Detect which cell encompasses the target text, then output its (X, Y) center coordinate. 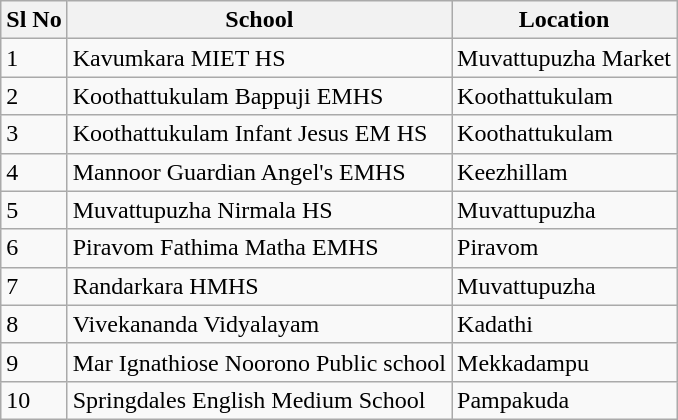
4 (34, 172)
10 (34, 400)
Springdales English Medium School (259, 400)
Muvattupuzha Market (564, 58)
Sl No (34, 20)
Piravom Fathima Matha EMHS (259, 248)
Muvattupuzha Nirmala HS (259, 210)
3 (34, 134)
Pampakuda (564, 400)
8 (34, 324)
5 (34, 210)
7 (34, 286)
6 (34, 248)
Koothattukulam Infant Jesus EM HS (259, 134)
9 (34, 362)
Location (564, 20)
School (259, 20)
Vivekananda Vidyalayam (259, 324)
Koothattukulam Bappuji EMHS (259, 96)
Piravom (564, 248)
2 (34, 96)
Mar Ignathiose Noorono Public school (259, 362)
Kadathi (564, 324)
Randarkara HMHS (259, 286)
Keezhillam (564, 172)
1 (34, 58)
Mekkadampu (564, 362)
Mannoor Guardian Angel's EMHS (259, 172)
Kavumkara MIET HS (259, 58)
